Extract the [x, y] coordinate from the center of the cell holding the provided text.  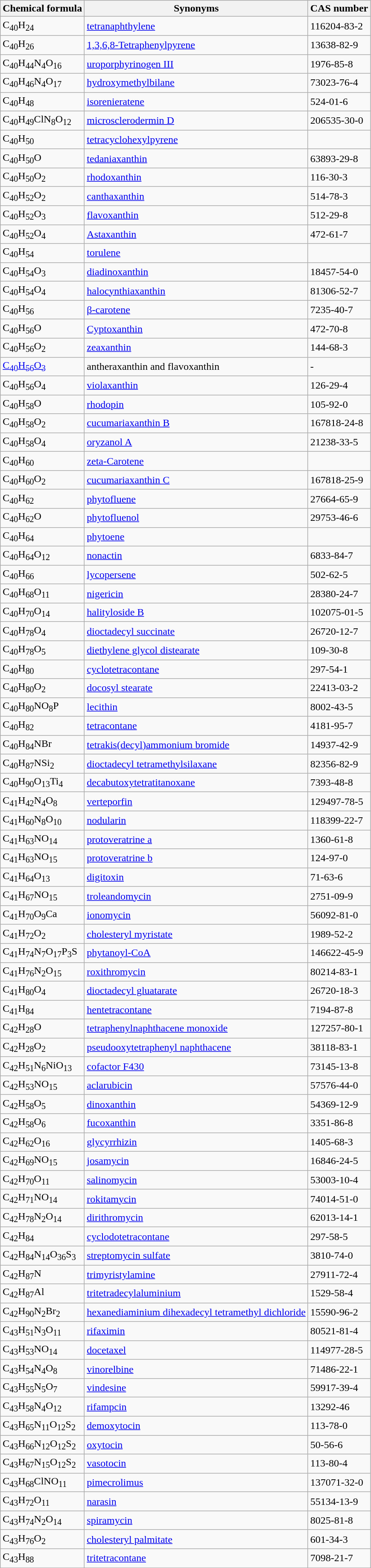
cyclodotetracontane [196, 1237]
C40H60O2 [43, 480]
C41H70O9Ca [43, 915]
C43H76O2 [43, 1539]
C41H84 [43, 1010]
C40H24 [43, 26]
tritetradecylaluminium [196, 1293]
81306-52-7 [339, 291]
C40H64 [43, 537]
524-01-6 [339, 102]
violaxanthin [196, 385]
isorenieratene [196, 102]
C42H58O6 [43, 1123]
antheraxanthin and flavoxanthin [196, 366]
C43H88 [43, 1558]
C42H84 [43, 1237]
C40H52O4 [43, 234]
cholesteryl myristate [196, 934]
C40H87NSi2 [43, 764]
aclarubicin [196, 1085]
C43H65N11O12S2 [43, 1426]
297-54-1 [339, 669]
hentetracontane [196, 1010]
diadinoxanthin [196, 272]
C41H63NO15 [43, 858]
57576-44-0 [339, 1085]
C42H87Al [43, 1293]
C40H82 [43, 726]
C40H58O4 [43, 442]
73023-76-4 [339, 83]
phytofluenol [196, 518]
146622-45-9 [339, 953]
tetranaphthylene [196, 26]
C41H67NO15 [43, 896]
6833-84-7 [339, 555]
dioctadecyl gluatarate [196, 990]
C41H64O13 [43, 877]
cofactor F430 [196, 1066]
C40H54 [43, 253]
salinomycin [196, 1180]
zeaxanthin [196, 348]
C40H80NO8P [43, 707]
C41H80O4 [43, 990]
3351-86-8 [339, 1123]
troleandomycin [196, 896]
C40H56O3 [43, 366]
hexanediaminium dihexadecyl tetramethyl dichloride [196, 1312]
14937-42-9 [339, 745]
C42H71NO14 [43, 1199]
27664-65-9 [339, 499]
C40H58O [43, 404]
protoveratrine b [196, 858]
114977-28-5 [339, 1350]
297-58-5 [339, 1237]
C41H42N4O8 [43, 801]
C41H63NO14 [43, 839]
113-80-4 [339, 1463]
118399-22-7 [339, 820]
Synonyms [196, 9]
8002-43-5 [339, 707]
C43H67N15O12S2 [43, 1463]
22413-03-2 [339, 688]
diethylene glycol distearate [196, 650]
tedaniaxanthin [196, 158]
rhodopin [196, 404]
β-carotene [196, 310]
512-29-8 [339, 215]
16846-24-5 [339, 1161]
spiramycin [196, 1520]
verteporfin [196, 801]
71-63-6 [339, 877]
uroporphyrinogen III [196, 64]
7235-40-7 [339, 310]
124-97-0 [339, 858]
fucoxanthin [196, 1123]
53003-10-4 [339, 1180]
hydroxymethylbilane [196, 83]
116-30-3 [339, 177]
C43H66N12O12S2 [43, 1445]
tetracyclohexylpyrene [196, 139]
63893-29-8 [339, 158]
137071-32-0 [339, 1482]
dinoxanthin [196, 1104]
josamycin [196, 1161]
halocynthiaxanthin [196, 291]
105-92-0 [339, 404]
C40H56 [43, 310]
1989-52-2 [339, 934]
7098-21-7 [339, 1558]
digitoxin [196, 877]
vasotocin [196, 1463]
C42H84N14O36S3 [43, 1255]
C43H51N3O11 [43, 1331]
59917-39-4 [339, 1388]
C43H54N4O8 [43, 1369]
C40H62 [43, 499]
18457-54-0 [339, 272]
102075-01-5 [339, 612]
13638-82-9 [339, 45]
C40H78O5 [43, 650]
C40H84NBr [43, 745]
tetracontane [196, 726]
C40H46N4O17 [43, 83]
decabutoxytetratitanoxane [196, 783]
1529-58-4 [339, 1293]
tetrakis(decyl)ammonium bromide [196, 745]
vindesine [196, 1388]
C40H80O2 [43, 688]
cyclotetracontane [196, 669]
1360-61-8 [339, 839]
C40H62O [43, 518]
74014-51-0 [339, 1199]
narasin [196, 1501]
4181-95-7 [339, 726]
167818-25-9 [339, 480]
rhodoxanthin [196, 177]
phytoene [196, 537]
C42H58O5 [43, 1104]
phytanoyl-CoA [196, 953]
dioctadecyl tetramethylsilaxane [196, 764]
126-29-4 [339, 385]
ionomycin [196, 915]
C42H70O11 [43, 1180]
73145-13-8 [339, 1066]
C40H56O2 [43, 348]
Cyptoxanthin [196, 328]
C40H26 [43, 45]
C42H62O16 [43, 1142]
50-56-6 [339, 1445]
lycopersene [196, 575]
56092-81-0 [339, 915]
flavoxanthin [196, 215]
C40H60 [43, 461]
C42H90N2Br2 [43, 1312]
C40H64O12 [43, 555]
472-61-7 [339, 234]
pimecrolimus [196, 1482]
streptomycin sulfate [196, 1255]
nodularin [196, 820]
29753-46-6 [339, 518]
halityloside B [196, 612]
tritetracontane [196, 1558]
pseudooxytetraphenyl naphthacene [196, 1047]
C40H49ClN8O12 [43, 121]
C42H87N [43, 1275]
nigericin [196, 593]
C40H54O3 [43, 272]
dioctadecyl succinate [196, 631]
C40H44N4O16 [43, 64]
C40H52O2 [43, 196]
vinorelbine [196, 1369]
C40H50O [43, 158]
C40H78O4 [43, 631]
26720-12-7 [339, 631]
cucumariaxanthin B [196, 423]
3810-74-0 [339, 1255]
C43H58N4O12 [43, 1407]
62013-14-1 [339, 1217]
cholesteryl palmitate [196, 1539]
82356-82-9 [339, 764]
rifaximin [196, 1331]
lecithin [196, 707]
514-78-3 [339, 196]
- [339, 366]
21238-33-5 [339, 442]
canthaxanthin [196, 196]
C43H68ClNO11 [43, 1482]
phytofluene [196, 499]
26720-18-3 [339, 990]
13292-46 [339, 1407]
dirithromycin [196, 1217]
80521-81-4 [339, 1331]
116204-83-2 [339, 26]
38118-83-1 [339, 1047]
C40H90O13Ti4 [43, 783]
docosyl stearate [196, 688]
torulene [196, 253]
206535-30-0 [339, 121]
1,3,6,8-Tetraphenylpyrene [196, 45]
601-34-3 [339, 1539]
C42H69NO15 [43, 1161]
113-78-0 [339, 1426]
cucumariaxanthin C [196, 480]
C41H72O2 [43, 934]
roxithromycin [196, 972]
80214-83-1 [339, 972]
55134-13-9 [339, 1501]
C40H56O [43, 328]
C40H56O4 [43, 385]
15590-96-2 [339, 1312]
CAS number [339, 9]
28380-24-7 [339, 593]
C40H58O2 [43, 423]
502-62-5 [339, 575]
Chemical formula [43, 9]
C40H80 [43, 669]
C43H74N2O14 [43, 1520]
71486-22-1 [339, 1369]
C40H70O14 [43, 612]
C42H28O2 [43, 1047]
2751-09-9 [339, 896]
C42H78N2O14 [43, 1217]
C43H55N5O7 [43, 1388]
C41H60N8O10 [43, 820]
C40H50O2 [43, 177]
oryzanol A [196, 442]
C42H28O [43, 1028]
trimyristylamine [196, 1275]
C40H66 [43, 575]
167818-24-8 [339, 423]
C41H76N2O15 [43, 972]
C41H74N7O17P3S [43, 953]
nonactin [196, 555]
microsclerodermin D [196, 121]
C42H53NO15 [43, 1085]
C40H48 [43, 102]
C40H68O11 [43, 593]
glycyrrhizin [196, 1142]
C40H50 [43, 139]
C42H51N6NiO13 [43, 1066]
109-30-8 [339, 650]
zeta-Carotene [196, 461]
C43H72O11 [43, 1501]
7194-87-8 [339, 1010]
Astaxanthin [196, 234]
demoxytocin [196, 1426]
oxytocin [196, 1445]
129497-78-5 [339, 801]
472-70-8 [339, 328]
docetaxel [196, 1350]
8025-81-8 [339, 1520]
1405-68-3 [339, 1142]
127257-80-1 [339, 1028]
1976-85-8 [339, 64]
C40H54O4 [43, 291]
rifampcin [196, 1407]
rokitamycin [196, 1199]
54369-12-9 [339, 1104]
7393-48-8 [339, 783]
C43H53NO14 [43, 1350]
144-68-3 [339, 348]
tetraphenylnaphthacene monoxide [196, 1028]
protoveratrine a [196, 839]
C40H52O3 [43, 215]
27911-72-4 [339, 1275]
